From the cell containing the given text, extract its center point as (X, Y) coordinate. 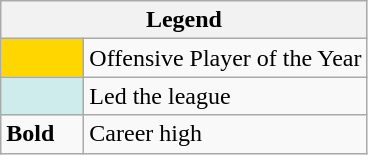
Led the league (226, 96)
Offensive Player of the Year (226, 58)
Legend (184, 20)
Bold (42, 134)
Career high (226, 134)
